Determine the (x, y) coordinate at the center of the cell enclosing the given text.  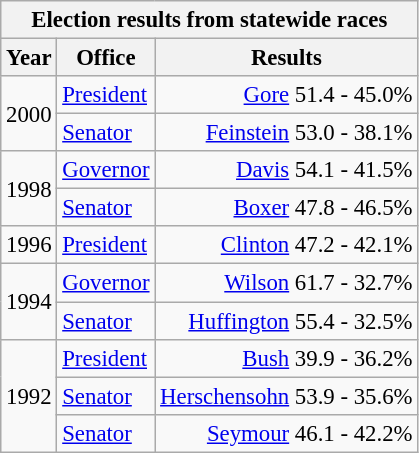
1998 (29, 188)
Huffington 55.4 - 32.5% (286, 321)
Feinstein 53.0 - 38.1% (286, 133)
Bush 39.9 - 36.2% (286, 358)
1996 (29, 245)
Clinton 47.2 - 42.1% (286, 245)
Wilson 61.7 - 32.7% (286, 283)
Office (106, 58)
Davis 54.1 - 41.5% (286, 170)
Seymour 46.1 - 42.2% (286, 433)
Results (286, 58)
Boxer 47.8 - 46.5% (286, 208)
Gore 51.4 - 45.0% (286, 95)
1994 (29, 302)
1992 (29, 396)
Election results from statewide races (210, 20)
Herschensohn 53.9 - 35.6% (286, 396)
Year (29, 58)
2000 (29, 114)
